Return the (x, y) coordinate for the center point of the cell that contains the specified text.  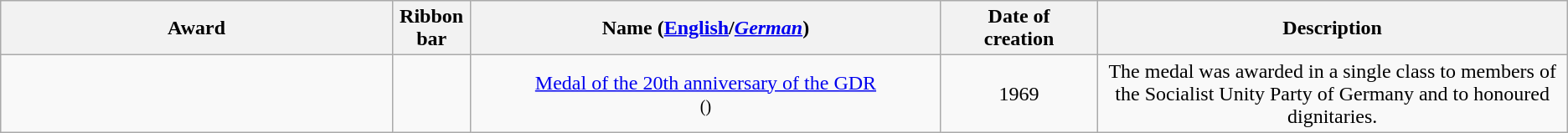
The medal was awarded in a single class to members of the Socialist Unity Party of Germany and to honoured dignitaries. (1332, 94)
Ribbonbar (431, 28)
Name (English/German) (705, 28)
1969 (1019, 94)
Description (1332, 28)
Medal of the 20th anniversary of the GDR() (705, 94)
Date ofcreation (1019, 28)
Award (197, 28)
